Identify which cell holds the provided text, then report its (X, Y) central coordinate. 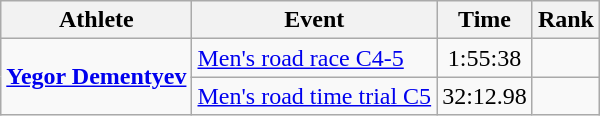
Yegor Dementyev (96, 77)
Athlete (96, 20)
Men's road time trial C5 (314, 96)
Men's road race C4-5 (314, 58)
Rank (566, 20)
32:12.98 (485, 96)
1:55:38 (485, 58)
Time (485, 20)
Event (314, 20)
